Search for the cell housing the specified text and yield its [X, Y] center coordinate. 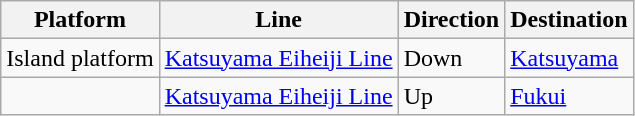
Destination [569, 20]
Katsuyama [569, 58]
Down [452, 58]
Platform [80, 20]
Up [452, 96]
Fukui [569, 96]
Island platform [80, 58]
Direction [452, 20]
Line [278, 20]
